Detect which cell encompasses the target text, then output its [X, Y] center coordinate. 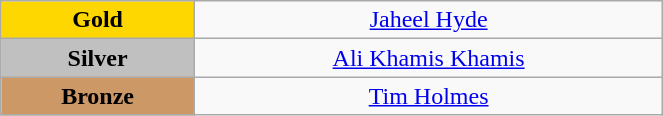
Silver [98, 58]
Jaheel Hyde [428, 20]
Ali Khamis Khamis [428, 58]
Gold [98, 20]
Bronze [98, 96]
Tim Holmes [428, 96]
